Return (x, y) of the center of cell containing provided text 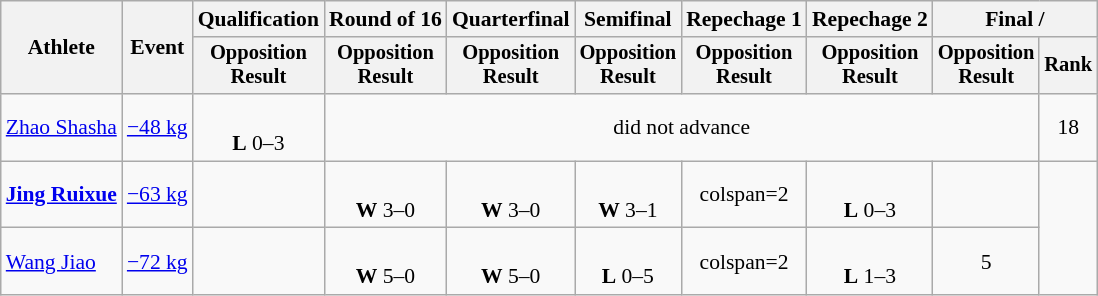
Quarterfinal (511, 19)
L 1–3 (870, 262)
Semifinal (628, 19)
Qualification (258, 19)
Repechage 1 (744, 19)
L 0–5 (628, 262)
18 (1068, 128)
Jing Ruixue (62, 194)
Round of 16 (386, 19)
Rank (1068, 66)
Zhao Shasha (62, 128)
Wang Jiao (62, 262)
5 (986, 262)
−72 kg (158, 262)
Event (158, 48)
Final / (1015, 19)
−48 kg (158, 128)
Athlete (62, 48)
−63 kg (158, 194)
Repechage 2 (870, 19)
W 3–1 (628, 194)
did not advance (682, 128)
